Locate the cell with the specified text and output its [x, y] center coordinate. 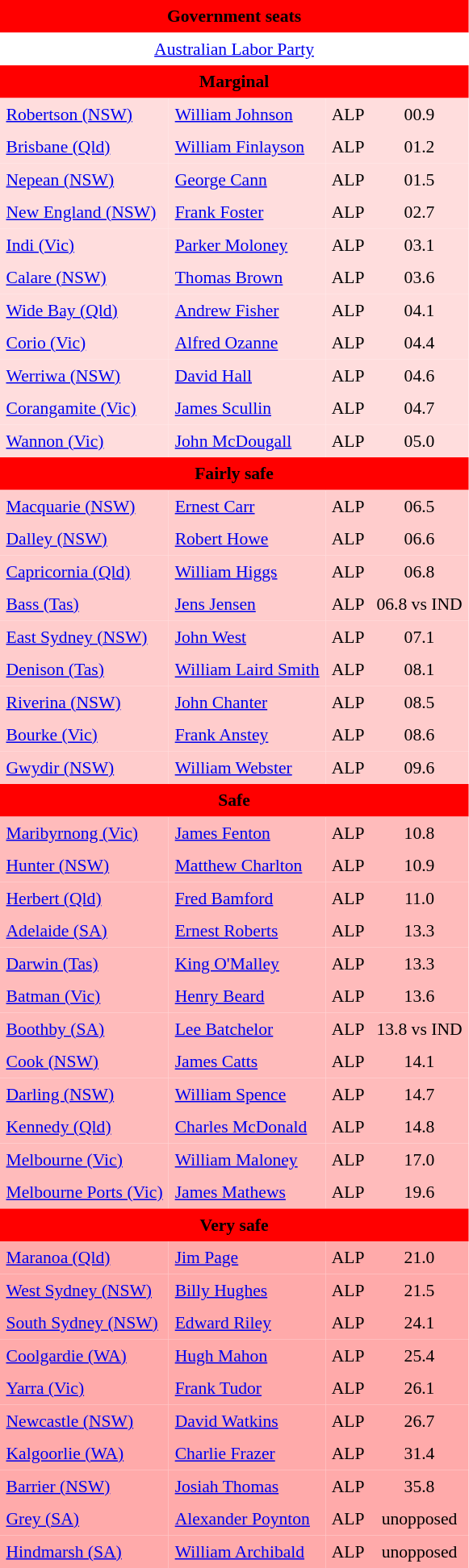
Macquarie (NSW) [84, 506]
South Sydney (NSW) [84, 1323]
Indi (Vic) [84, 244]
William Webster [247, 767]
William Archibald [247, 1551]
14.1 [420, 1061]
Corio (Vic) [84, 343]
21.5 [420, 1290]
21.0 [420, 1257]
Edward Riley [247, 1323]
Andrew Fisher [247, 310]
David Watkins [247, 1420]
04.4 [420, 343]
Werriwa (NSW) [84, 375]
William Johnson [247, 114]
26.7 [420, 1420]
William Higgs [247, 571]
10.8 [420, 832]
Maranoa (Qld) [84, 1257]
24.1 [420, 1323]
Robertson (NSW) [84, 114]
West Sydney (NSW) [84, 1290]
Australian Labor Party [234, 48]
05.0 [420, 440]
Lee Batchelor [247, 1028]
Calare (NSW) [84, 277]
Thomas Brown [247, 277]
Yarra (Vic) [84, 1388]
King O'Malley [247, 963]
Frank Anstey [247, 735]
Nepean (NSW) [84, 179]
Capricornia (Qld) [84, 571]
Charles McDonald [247, 1127]
25.4 [420, 1355]
14.8 [420, 1127]
Herbert (Qld) [84, 898]
Alfred Ozanne [247, 343]
10.9 [420, 865]
Henry Beard [247, 996]
Very safe [234, 1224]
04.6 [420, 375]
Frank Tudor [247, 1388]
William Spence [247, 1094]
Grey (SA) [84, 1519]
06.5 [420, 506]
Denison (Tas) [84, 669]
01.2 [420, 147]
John McDougall [247, 440]
Parker Moloney [247, 244]
04.1 [420, 310]
Darling (NSW) [84, 1094]
Marginal [234, 81]
Boothby (SA) [84, 1028]
John West [247, 636]
Hunter (NSW) [84, 865]
Fairly safe [234, 473]
00.9 [420, 114]
26.1 [420, 1388]
31.4 [420, 1453]
Cook (NSW) [84, 1061]
06.6 [420, 539]
08.1 [420, 669]
Bass (Tas) [84, 604]
35.8 [420, 1486]
George Cann [247, 179]
Hugh Mahon [247, 1355]
02.7 [420, 212]
04.7 [420, 408]
06.8 [420, 571]
Jim Page [247, 1257]
Melbourne (Vic) [84, 1159]
09.6 [420, 767]
Maribyrnong (Vic) [84, 832]
14.7 [420, 1094]
East Sydney (NSW) [84, 636]
Wide Bay (Qld) [84, 310]
Ernest Roberts [247, 931]
Fred Bamford [247, 898]
06.8 vs IND [420, 604]
Matthew Charlton [247, 865]
08.6 [420, 735]
Riverina (NSW) [84, 702]
James Fenton [247, 832]
Billy Hughes [247, 1290]
David Hall [247, 375]
11.0 [420, 898]
Alexander Poynton [247, 1519]
William Finlayson [247, 147]
Newcastle (NSW) [84, 1420]
07.1 [420, 636]
John Chanter [247, 702]
Darwin (Tas) [84, 963]
Gwydir (NSW) [84, 767]
01.5 [420, 179]
Government seats [234, 16]
13.8 vs IND [420, 1028]
James Mathews [247, 1192]
17.0 [420, 1159]
Barrier (NSW) [84, 1486]
Robert Howe [247, 539]
Dalley (NSW) [84, 539]
Safe [234, 800]
Hindmarsh (SA) [84, 1551]
19.6 [420, 1192]
Corangamite (Vic) [84, 408]
Kalgoorlie (WA) [84, 1453]
03.6 [420, 277]
Ernest Carr [247, 506]
James Scullin [247, 408]
Coolgardie (WA) [84, 1355]
James Catts [247, 1061]
Kennedy (Qld) [84, 1127]
Adelaide (SA) [84, 931]
03.1 [420, 244]
Jens Jensen [247, 604]
Josiah Thomas [247, 1486]
Melbourne Ports (Vic) [84, 1192]
Frank Foster [247, 212]
08.5 [420, 702]
Bourke (Vic) [84, 735]
13.6 [420, 996]
Wannon (Vic) [84, 440]
William Maloney [247, 1159]
Brisbane (Qld) [84, 147]
New England (NSW) [84, 212]
Charlie Frazer [247, 1453]
Batman (Vic) [84, 996]
William Laird Smith [247, 669]
